Pinpoint the cell where the given text exists, returning its (X, Y) midpoint coordinate. 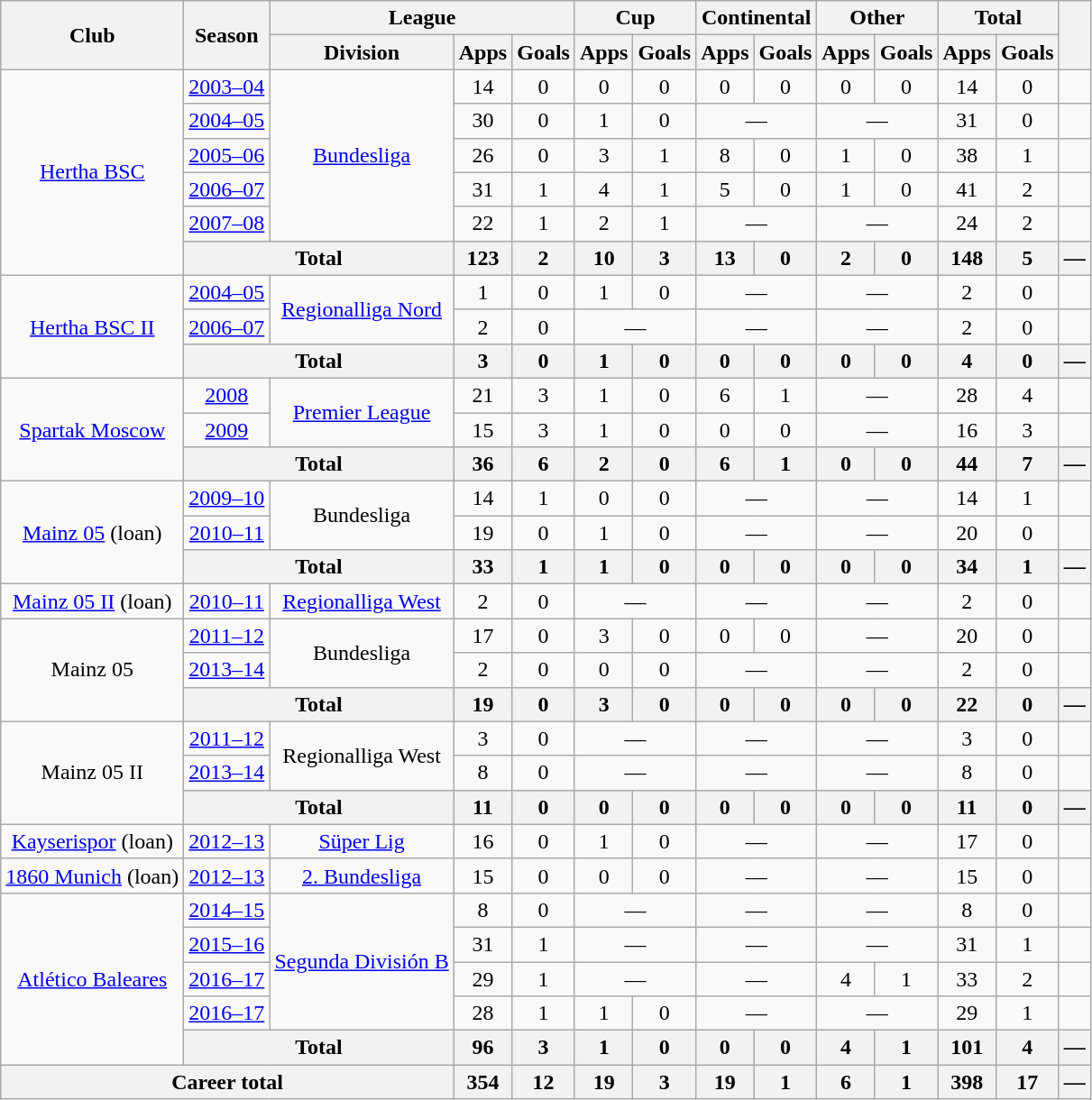
2009 (227, 430)
38 (967, 155)
148 (967, 258)
96 (482, 1048)
2003–04 (227, 87)
Cup (635, 18)
Other (877, 18)
34 (967, 567)
Kayserispor (loan) (92, 841)
Segunda División B (362, 961)
2009–10 (227, 499)
Career total (227, 1082)
Mainz 05 (92, 670)
2. Bundesliga (362, 875)
Atlético Baleares (92, 978)
Mainz 05 II (92, 773)
Mainz 05 II (loan) (92, 601)
101 (967, 1048)
2007–08 (227, 224)
Season (227, 35)
12 (544, 1082)
13 (725, 258)
36 (482, 464)
Regionalliga Nord (362, 309)
2008 (227, 395)
Süper Lig (362, 841)
398 (967, 1082)
41 (967, 189)
Hertha BSC II (92, 326)
354 (482, 1082)
7 (1027, 464)
Hertha BSC (92, 172)
123 (482, 258)
Club (92, 35)
Mainz 05 (loan) (92, 533)
Spartak Moscow (92, 429)
10 (603, 258)
League (422, 18)
30 (482, 121)
2015–16 (227, 944)
21 (482, 395)
2014–15 (227, 910)
24 (967, 224)
2005–06 (227, 155)
Continental (757, 18)
44 (967, 464)
Division (362, 52)
1860 Munich (loan) (92, 875)
Premier League (362, 412)
26 (482, 155)
